From the cell containing the given text, extract its center point as (X, Y) coordinate. 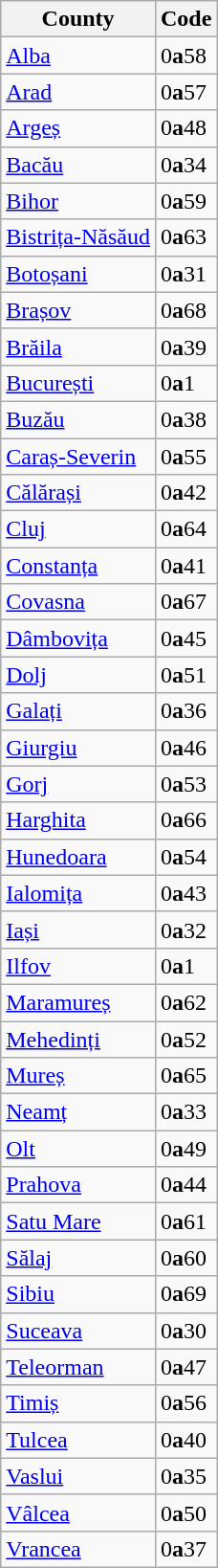
0a31 (185, 274)
0a35 (185, 1476)
Dâmbovița (78, 638)
Mehedinți (78, 1039)
Vâlcea (78, 1512)
0a44 (185, 1185)
0a52 (185, 1039)
0a62 (185, 1002)
Teleorman (78, 1367)
0a50 (185, 1512)
Prahova (78, 1185)
Galați (78, 711)
Harghita (78, 820)
Bihor (78, 201)
0a56 (185, 1403)
County (78, 19)
Satu Mare (78, 1221)
0a67 (185, 602)
Giurgiu (78, 748)
0a40 (185, 1440)
Sibiu (78, 1294)
0a63 (185, 237)
0a33 (185, 1112)
Timiș (78, 1403)
0a32 (185, 930)
0a39 (185, 347)
Maramureș (78, 1002)
Brăila (78, 347)
Botoșani (78, 274)
Argeș (78, 128)
0a30 (185, 1331)
0a58 (185, 56)
Suceava (78, 1331)
Sălaj (78, 1258)
Covasna (78, 602)
Vrancea (78, 1549)
0a37 (185, 1549)
0a68 (185, 310)
0a48 (185, 128)
Dolj (78, 675)
0a59 (185, 201)
Ialomița (78, 893)
Brașov (78, 310)
0a49 (185, 1149)
Constanța (78, 566)
0a38 (185, 419)
0a69 (185, 1294)
Neamț (78, 1112)
Tulcea (78, 1440)
Ilfov (78, 966)
0a66 (185, 820)
Caraș-Severin (78, 457)
Mureș (78, 1076)
Bacău (78, 165)
0a64 (185, 529)
Cluj (78, 529)
0a60 (185, 1258)
Alba (78, 56)
Hunedoara (78, 857)
Buzău (78, 419)
0a42 (185, 493)
0a61 (185, 1221)
0a65 (185, 1076)
0a36 (185, 711)
Vaslui (78, 1476)
0a34 (185, 165)
0a45 (185, 638)
Iași (78, 930)
0a54 (185, 857)
0a41 (185, 566)
0a57 (185, 92)
Code (185, 19)
București (78, 383)
0a43 (185, 893)
0a51 (185, 675)
0a47 (185, 1367)
Călărași (78, 493)
0a53 (185, 784)
0a55 (185, 457)
Olt (78, 1149)
Bistrița-Năsăud (78, 237)
Arad (78, 92)
0a46 (185, 748)
Gorj (78, 784)
